Return (x, y) of the center of cell containing provided text 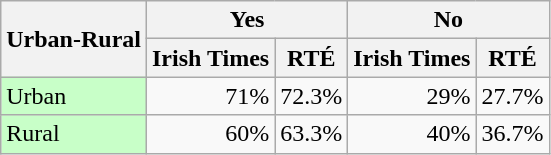
Yes (246, 20)
Urban-Rural (74, 39)
63.3% (312, 134)
Urban (74, 96)
60% (210, 134)
Rural (74, 134)
No (448, 20)
71% (210, 96)
27.7% (512, 96)
29% (412, 96)
36.7% (512, 134)
72.3% (312, 96)
40% (412, 134)
